Search for the cell housing the specified text and yield its [X, Y] center coordinate. 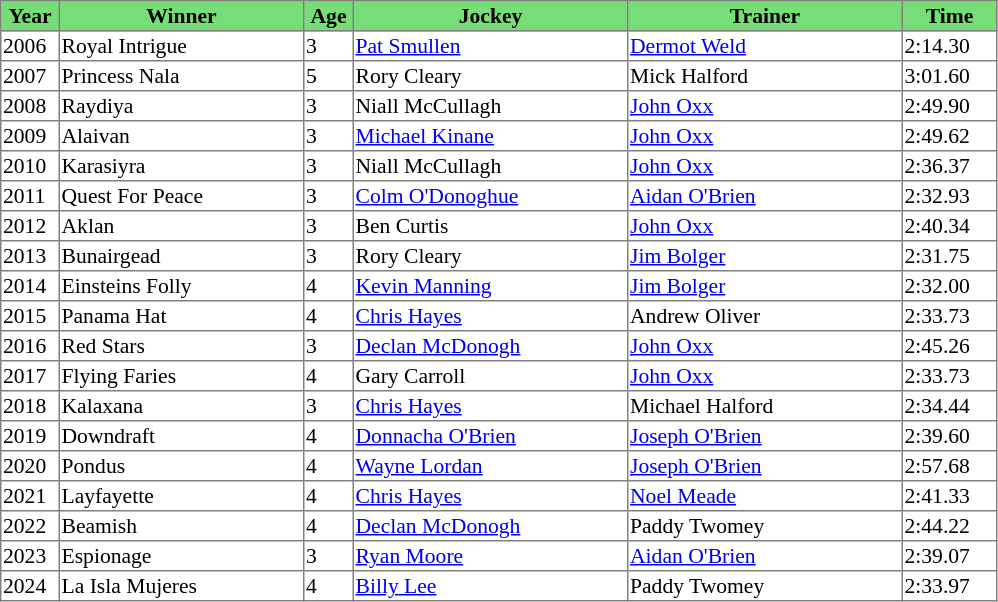
Year [30, 16]
2013 [30, 256]
2021 [30, 496]
Donnacha O'Brien [490, 436]
Ben Curtis [490, 226]
2015 [30, 316]
Gary Carroll [490, 376]
2:34.44 [949, 406]
2:41.33 [949, 496]
Kalaxana [181, 406]
2019 [30, 436]
2022 [30, 526]
2:57.68 [949, 466]
2008 [30, 106]
La Isla Mujeres [181, 586]
2006 [30, 46]
Noel Meade [765, 496]
Billy Lee [490, 586]
Beamish [181, 526]
Panama Hat [181, 316]
Age [329, 16]
Karasiyra [181, 166]
Alaivan [181, 136]
Ryan Moore [490, 556]
Dermot Weld [765, 46]
Colm O'Donoghue [490, 196]
2018 [30, 406]
Espionage [181, 556]
2:32.93 [949, 196]
2007 [30, 76]
2014 [30, 286]
2:45.26 [949, 346]
Red Stars [181, 346]
Pat Smullen [490, 46]
Wayne Lordan [490, 466]
2:40.34 [949, 226]
Trainer [765, 16]
Michael Kinane [490, 136]
2023 [30, 556]
2:31.75 [949, 256]
2:49.62 [949, 136]
Michael Halford [765, 406]
2024 [30, 586]
2:39.60 [949, 436]
Jockey [490, 16]
2:14.30 [949, 46]
2020 [30, 466]
Mick Halford [765, 76]
Einsteins Folly [181, 286]
Quest For Peace [181, 196]
2:39.07 [949, 556]
2009 [30, 136]
Raydiya [181, 106]
5 [329, 76]
2016 [30, 346]
2:44.22 [949, 526]
Bunairgead [181, 256]
Royal Intrigue [181, 46]
2:33.97 [949, 586]
3:01.60 [949, 76]
Princess Nala [181, 76]
Andrew Oliver [765, 316]
2017 [30, 376]
2:36.37 [949, 166]
2010 [30, 166]
2:32.00 [949, 286]
Downdraft [181, 436]
Time [949, 16]
Layfayette [181, 496]
Aklan [181, 226]
2011 [30, 196]
Winner [181, 16]
2:49.90 [949, 106]
Pondus [181, 466]
2012 [30, 226]
Flying Faries [181, 376]
Kevin Manning [490, 286]
